Scan for the cell matching the given text and deliver its [X, Y] coordinate at center. 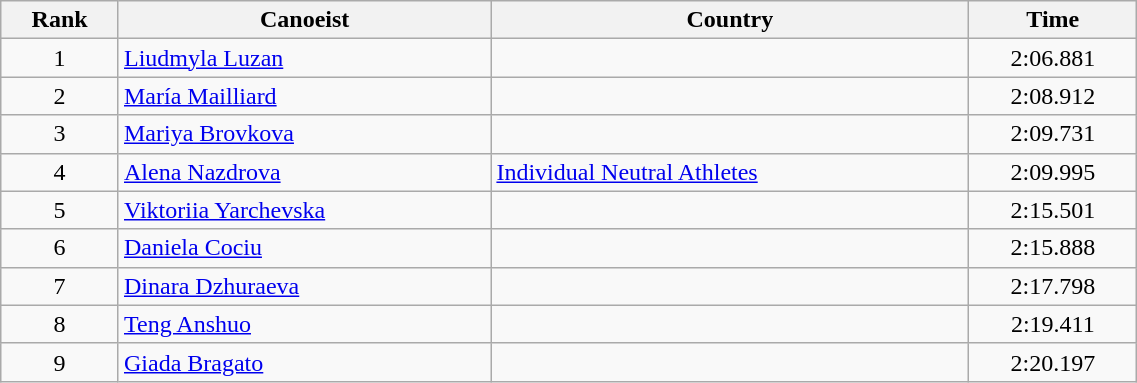
Individual Neutral Athletes [730, 172]
Time [1053, 20]
2:15.501 [1053, 210]
Daniela Cociu [304, 248]
2 [60, 96]
Mariya Brovkova [304, 134]
2:09.995 [1053, 172]
4 [60, 172]
1 [60, 58]
María Mailliard [304, 96]
3 [60, 134]
2:09.731 [1053, 134]
2:17.798 [1053, 286]
2:20.197 [1053, 362]
2:06.881 [1053, 58]
9 [60, 362]
Alena Nazdrova [304, 172]
6 [60, 248]
2:08.912 [1053, 96]
Dinara Dzhuraeva [304, 286]
2:15.888 [1053, 248]
5 [60, 210]
Viktoriia Yarchevska [304, 210]
Rank [60, 20]
8 [60, 324]
Country [730, 20]
Giada Bragato [304, 362]
7 [60, 286]
Teng Anshuo [304, 324]
Liudmyla Luzan [304, 58]
Canoeist [304, 20]
2:19.411 [1053, 324]
